Find where the given text appears and provide that cell's center as (x, y) coordinate. 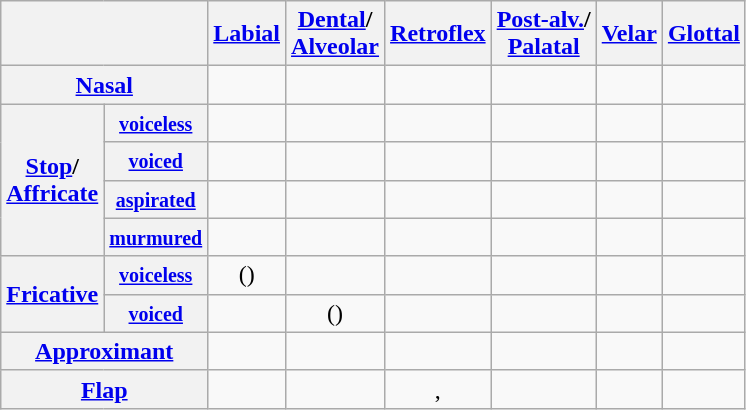
Nasal (104, 85)
Flap (104, 389)
murmured (156, 237)
Post-alv./Palatal (544, 34)
Stop/Affricate (52, 180)
aspirated (156, 199)
Approximant (104, 351)
Dental/Alveolar (336, 34)
Retroflex (438, 34)
Velar (629, 34)
Labial (247, 34)
, (438, 389)
Glottal (704, 34)
Fricative (52, 294)
